Pinpoint the cell where the given text exists, returning its (X, Y) midpoint coordinate. 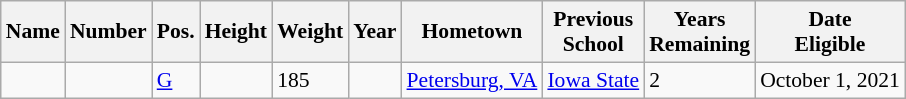
Hometown (472, 32)
Petersburg, VA (472, 80)
Name (33, 32)
Weight (310, 32)
Height (236, 32)
185 (310, 80)
Number (108, 32)
YearsRemaining (700, 32)
PreviousSchool (593, 32)
Year (374, 32)
2 (700, 80)
G (176, 80)
October 1, 2021 (830, 80)
Iowa State (593, 80)
DateEligible (830, 32)
Pos. (176, 32)
